Capture the cell that displays the provided text and extract its (x, y) central coordinate. 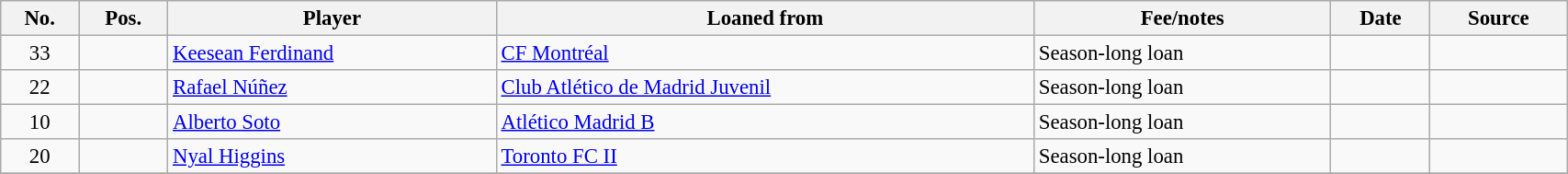
Date (1381, 18)
Atlético Madrid B (764, 122)
Rafael Núñez (333, 87)
Alberto Soto (333, 122)
Keesean Ferdinand (333, 53)
Player (333, 18)
Club Atlético de Madrid Juvenil (764, 87)
Pos. (123, 18)
Toronto FC II (764, 157)
Nyal Higgins (333, 157)
No. (40, 18)
CF Montréal (764, 53)
Loaned from (764, 18)
20 (40, 157)
33 (40, 53)
Source (1499, 18)
22 (40, 87)
Fee/notes (1181, 18)
10 (40, 122)
